Determine the (X, Y) coordinate at the center of the cell enclosing the given text.  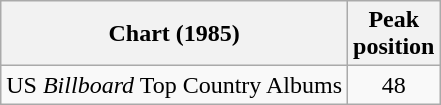
US Billboard Top Country Albums (174, 85)
Chart (1985) (174, 34)
48 (394, 85)
Peakposition (394, 34)
